Locate the cell with the specified text and output its (X, Y) center coordinate. 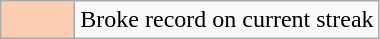
Broke record on current streak (227, 20)
